Search for the cell housing the specified text and yield its [x, y] center coordinate. 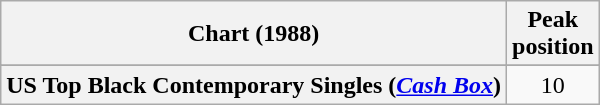
Chart (1988) [254, 34]
Peakposition [553, 34]
US Top Black Contemporary Singles (Cash Box) [254, 85]
10 [553, 85]
